Identify which cell holds the provided text, then report its [X, Y] central coordinate. 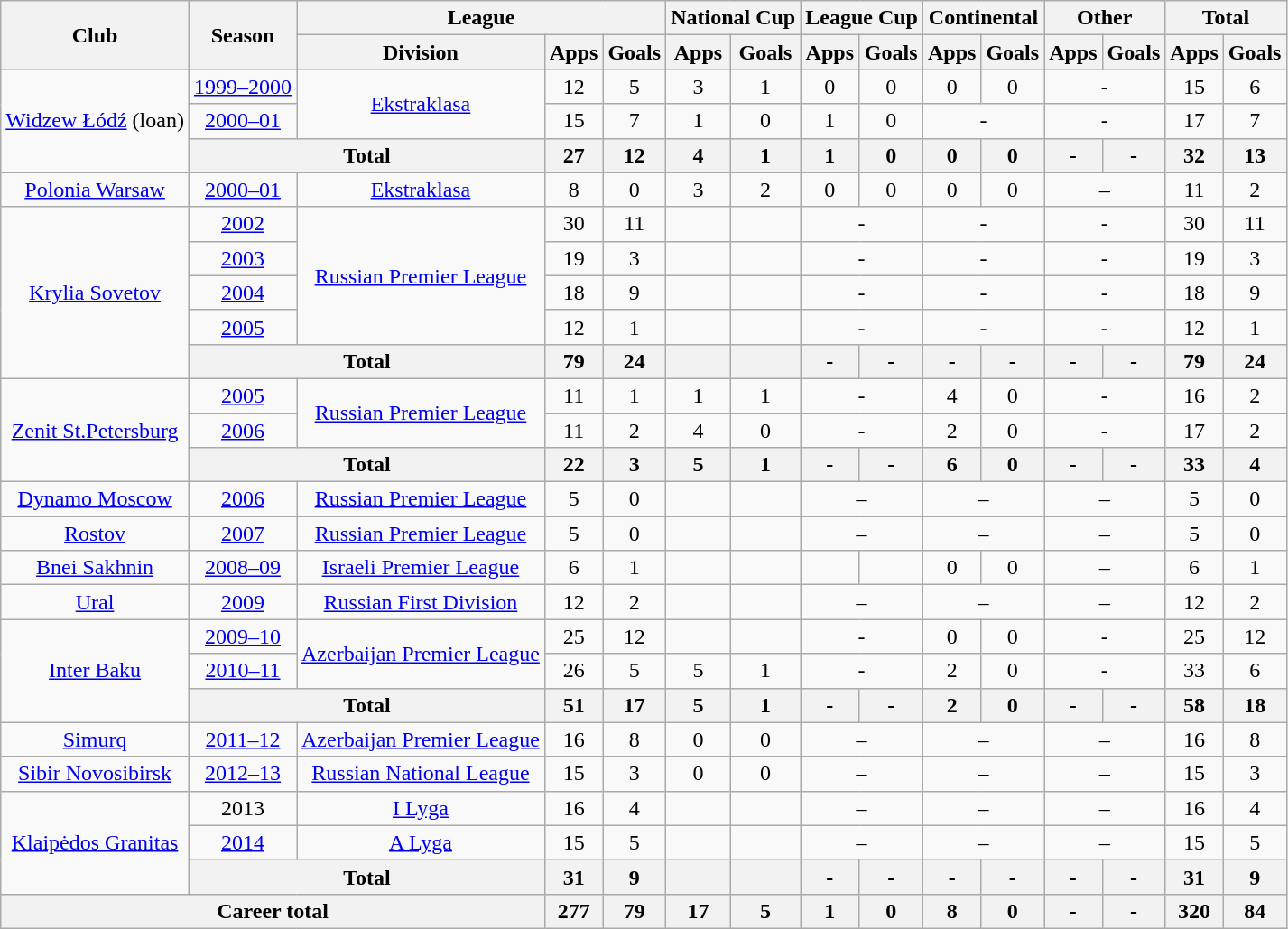
2007 [242, 534]
National Cup [733, 18]
Division [421, 52]
32 [1194, 155]
84 [1255, 911]
Widzew Łódź (loan) [96, 121]
A Lyga [421, 842]
58 [1194, 705]
320 [1194, 911]
1999–2000 [242, 87]
2009 [242, 602]
League Cup [862, 18]
Polonia Warsaw [96, 190]
26 [573, 671]
2010–11 [242, 671]
2013 [242, 808]
51 [573, 705]
Season [242, 35]
Israeli Premier League [421, 568]
27 [573, 155]
2002 [242, 224]
Club [96, 35]
Ural [96, 602]
I Lyga [421, 808]
Dynamo Moscow [96, 499]
2009–10 [242, 636]
Continental [983, 18]
22 [573, 465]
Sibir Novosibirsk [96, 774]
League [480, 18]
Other [1105, 18]
Career total [273, 911]
Russian First Division [421, 602]
2004 [242, 293]
Russian National League [421, 774]
Rostov [96, 534]
2003 [242, 258]
Inter Baku [96, 671]
Bnei Sakhnin [96, 568]
2011–12 [242, 739]
Simurq [96, 739]
2008–09 [242, 568]
2012–13 [242, 774]
Krylia Sovetov [96, 293]
Klaipėdos Granitas [96, 842]
13 [1255, 155]
277 [573, 911]
2014 [242, 842]
Zenit St.Petersburg [96, 430]
